From the cell containing the given text, extract its center point as (x, y) coordinate. 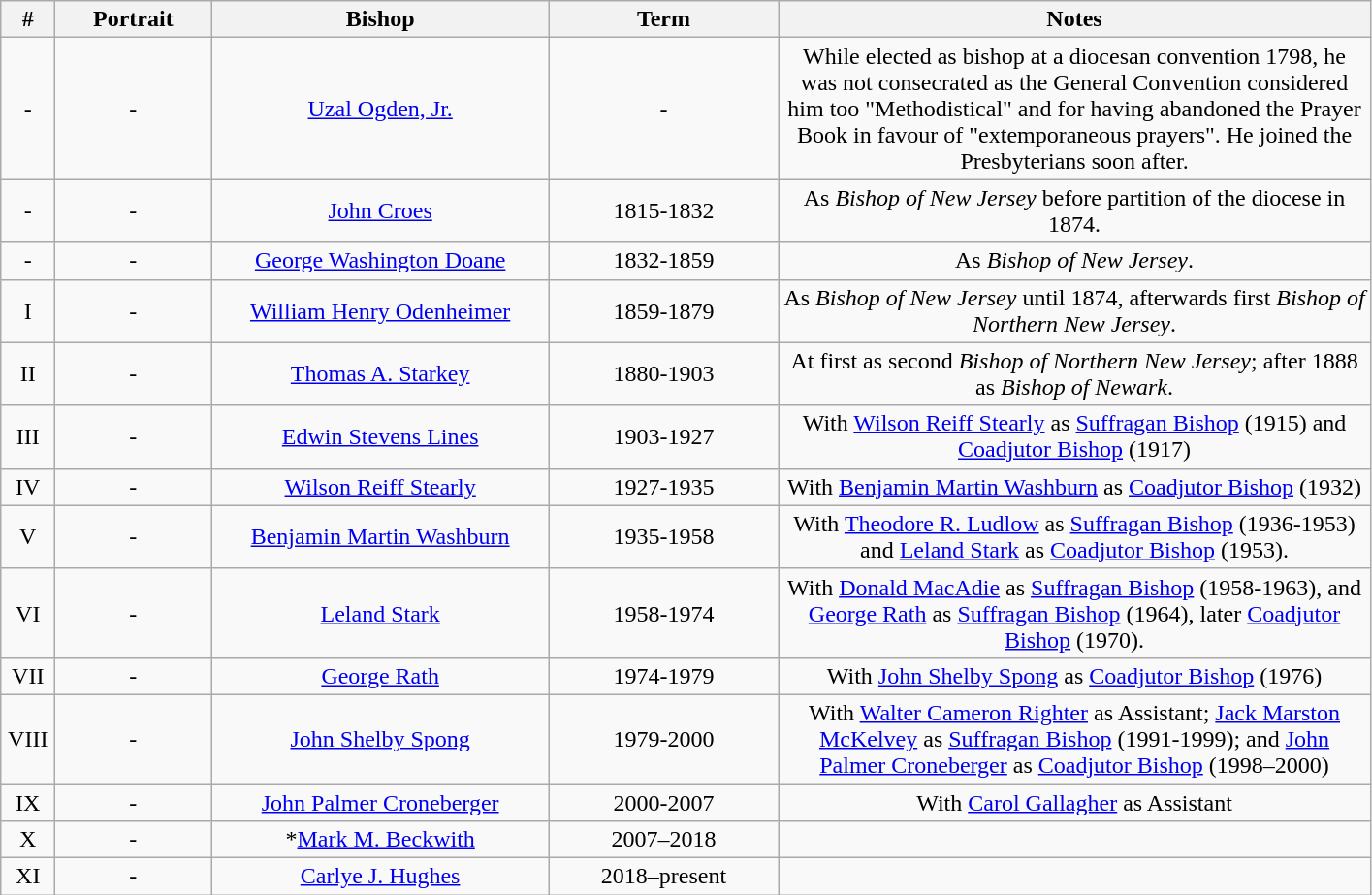
With Donald MacAdie as Suffragan Bishop (1958-1963), and George Rath as Suffragan Bishop (1964), later Coadjutor Bishop (1970). (1074, 613)
III (28, 436)
Wilson Reiff Stearly (380, 487)
*Mark M. Beckwith (380, 840)
IX (28, 802)
# (28, 19)
IV (28, 487)
XI (28, 877)
I (28, 310)
With Benjamin Martin Washburn as Coadjutor Bishop (1932) (1074, 487)
X (28, 840)
1958-1974 (663, 613)
1974-1979 (663, 676)
Edwin Stevens Lines (380, 436)
V (28, 537)
John Palmer Croneberger (380, 802)
George Rath (380, 676)
VII (28, 676)
As Bishop of New Jersey. (1074, 261)
Thomas A. Starkey (380, 374)
Portrait (134, 19)
Carlye J. Hughes (380, 877)
John Croes (380, 211)
As Bishop of New Jersey before partition of the diocese in 1874. (1074, 211)
As Bishop of New Jersey until 1874, afterwards first Bishop of Northern New Jersey. (1074, 310)
Bishop (380, 19)
Leland Stark (380, 613)
2000-2007 (663, 802)
At first as second Bishop of Northern New Jersey; after 1888 as Bishop of Newark. (1074, 374)
With Carol Gallagher as Assistant (1074, 802)
1935-1958 (663, 537)
Uzal Ogden, Jr. (380, 109)
George Washington Doane (380, 261)
William Henry Odenheimer (380, 310)
2007–2018 (663, 840)
John Shelby Spong (380, 739)
Term (663, 19)
With Wilson Reiff Stearly as Suffragan Bishop (1915) and Coadjutor Bishop (1917) (1074, 436)
1832-1859 (663, 261)
VIII (28, 739)
With John Shelby Spong as Coadjutor Bishop (1976) (1074, 676)
1880-1903 (663, 374)
VI (28, 613)
1927-1935 (663, 487)
1903-1927 (663, 436)
1979-2000 (663, 739)
Benjamin Martin Washburn (380, 537)
II (28, 374)
2018–present (663, 877)
1859-1879 (663, 310)
1815-1832 (663, 211)
Notes (1074, 19)
With Theodore R. Ludlow as Suffragan Bishop (1936-1953) and Leland Stark as Coadjutor Bishop (1953). (1074, 537)
